Scan for the cell matching the given text and deliver its (X, Y) coordinate at center. 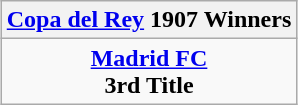
Madrid FC3rd Title (149, 72)
Copa del Rey 1907 Winners (149, 20)
